From the cell containing the given text, extract its center point as (X, Y) coordinate. 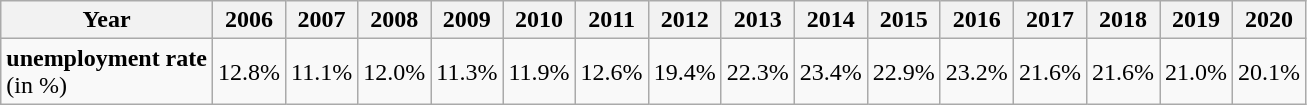
2020 (1270, 20)
21.0% (1196, 72)
2017 (1050, 20)
12.8% (248, 72)
11.3% (467, 72)
2008 (394, 20)
2015 (904, 20)
20.1% (1270, 72)
2011 (612, 20)
2019 (1196, 20)
2014 (830, 20)
2010 (539, 20)
11.9% (539, 72)
2009 (467, 20)
22.3% (758, 72)
2018 (1122, 20)
23.4% (830, 72)
2016 (976, 20)
Year (107, 20)
2012 (684, 20)
11.1% (322, 72)
12.6% (612, 72)
19.4% (684, 72)
12.0% (394, 72)
2013 (758, 20)
22.9% (904, 72)
23.2% (976, 72)
unemployment rate(in %) (107, 72)
2006 (248, 20)
2007 (322, 20)
